Provide the (X, Y) coordinate of the cell's center where the given text is located.  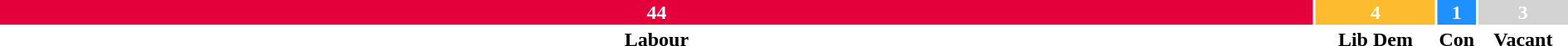
44 (657, 12)
1 (1457, 12)
4 (1376, 12)
3 (1523, 12)
